For the text-containing cell, return its midpoint in [x, y] coordinate format. 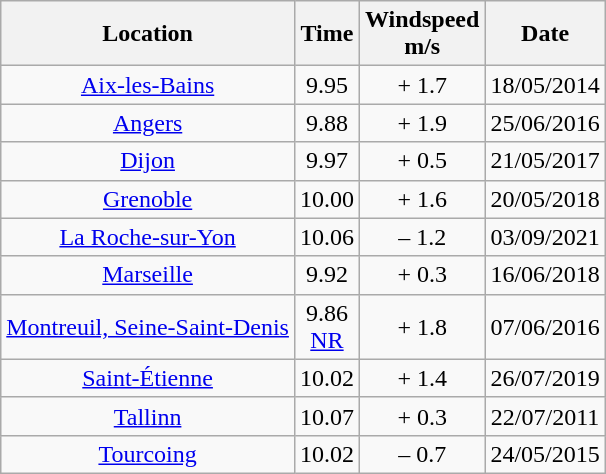
10.00 [326, 199]
Dijon [148, 161]
Grenoble [148, 199]
07/06/2016 [545, 326]
+ 1.4 [422, 378]
Location [148, 34]
Tourcoing [148, 454]
24/05/2015 [545, 454]
20/05/2018 [545, 199]
10.07 [326, 416]
+ 1.7 [422, 85]
Montreuil, Seine-Saint-Denis [148, 326]
Tallinn [148, 416]
Date [545, 34]
9.86NR [326, 326]
+ 1.9 [422, 123]
25/06/2016 [545, 123]
Saint-Étienne [148, 378]
22/07/2011 [545, 416]
9.92 [326, 275]
16/06/2018 [545, 275]
– 0.7 [422, 454]
18/05/2014 [545, 85]
9.95 [326, 85]
La Roche-sur-Yon [148, 237]
– 1.2 [422, 237]
9.88 [326, 123]
Windspeedm/s [422, 34]
+ 1.6 [422, 199]
26/07/2019 [545, 378]
+ 1.8 [422, 326]
Time [326, 34]
Marseille [148, 275]
10.06 [326, 237]
Angers [148, 123]
+ 0.5 [422, 161]
Aix-les-Bains [148, 85]
21/05/2017 [545, 161]
03/09/2021 [545, 237]
9.97 [326, 161]
